For the text-containing cell, return its midpoint in [x, y] coordinate format. 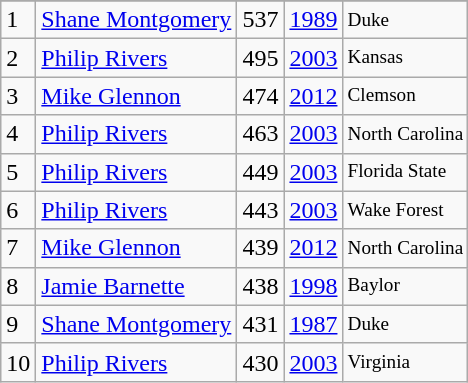
1987 [314, 324]
474 [260, 96]
Clemson [406, 96]
Wake Forest [406, 210]
Jamie Barnette [136, 286]
495 [260, 58]
1998 [314, 286]
430 [260, 362]
3 [18, 96]
7 [18, 248]
5 [18, 172]
438 [260, 286]
443 [260, 210]
8 [18, 286]
463 [260, 134]
431 [260, 324]
4 [18, 134]
1 [18, 20]
439 [260, 248]
Florida State [406, 172]
9 [18, 324]
1989 [314, 20]
Baylor [406, 286]
449 [260, 172]
Virginia [406, 362]
Kansas [406, 58]
10 [18, 362]
2 [18, 58]
537 [260, 20]
6 [18, 210]
